Locate the cell with the specified text and output its (X, Y) center coordinate. 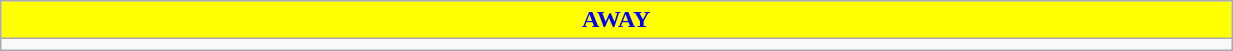
AWAY (616, 20)
